Detect which cell encompasses the target text, then output its (x, y) center coordinate. 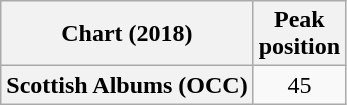
Peakposition (299, 34)
Chart (2018) (127, 34)
45 (299, 85)
Scottish Albums (OCC) (127, 85)
